Locate the cell with the specified text and output its [x, y] center coordinate. 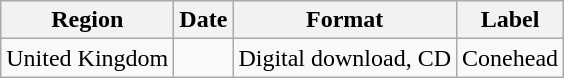
Date [204, 20]
Label [510, 20]
United Kingdom [88, 58]
Digital download, CD [345, 58]
Format [345, 20]
Region [88, 20]
Conehead [510, 58]
